Pinpoint the cell where the given text exists, returning its [x, y] midpoint coordinate. 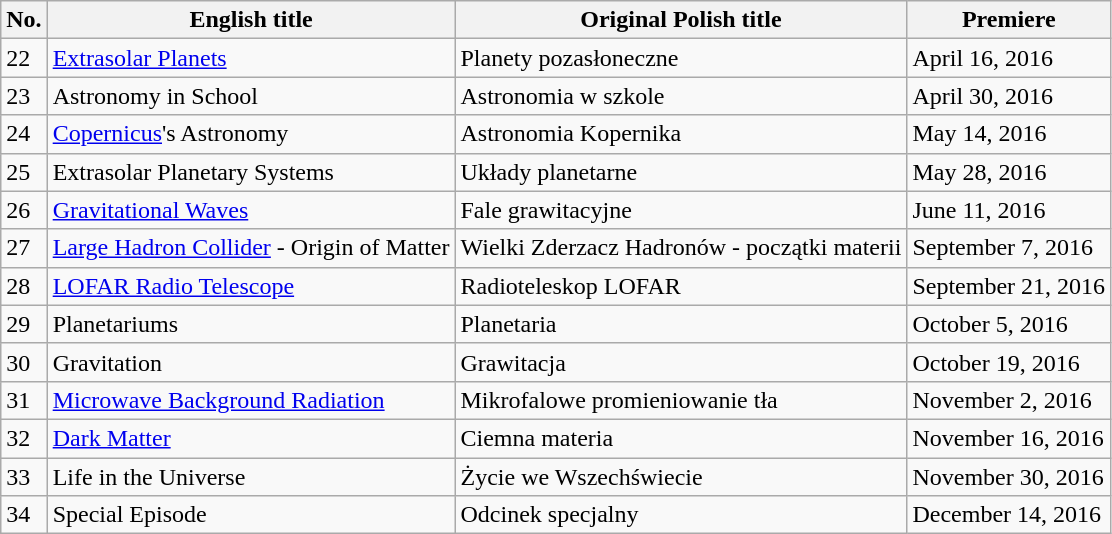
Large Hadron Collider - Origin of Matter [251, 248]
Special Episode [251, 515]
LOFAR Radio Telescope [251, 286]
April 16, 2016 [1009, 58]
Życie we Wszechświecie [681, 477]
Astronomia Kopernika [681, 134]
Dark Matter [251, 438]
Radioteleskop LOFAR [681, 286]
Planetaria [681, 324]
34 [24, 515]
Grawitacja [681, 362]
June 11, 2016 [1009, 210]
27 [24, 248]
Life in the Universe [251, 477]
December 14, 2016 [1009, 515]
November 30, 2016 [1009, 477]
Extrasolar Planets [251, 58]
22 [24, 58]
Premiere [1009, 20]
September 21, 2016 [1009, 286]
October 19, 2016 [1009, 362]
English title [251, 20]
Fale grawitacyjne [681, 210]
Gravitation [251, 362]
Original Polish title [681, 20]
October 5, 2016 [1009, 324]
28 [24, 286]
September 7, 2016 [1009, 248]
23 [24, 96]
Astronomy in School [251, 96]
Microwave Background Radiation [251, 400]
May 14, 2016 [1009, 134]
No. [24, 20]
Planetariums [251, 324]
24 [24, 134]
November 2, 2016 [1009, 400]
29 [24, 324]
Copernicus's Astronomy [251, 134]
Astronomia w szkole [681, 96]
Ciemna materia [681, 438]
November 16, 2016 [1009, 438]
Gravitational Waves [251, 210]
April 30, 2016 [1009, 96]
30 [24, 362]
Wielki Zderzacz Hadronów - początki materii [681, 248]
Extrasolar Planetary Systems [251, 172]
25 [24, 172]
Planety pozasłoneczne [681, 58]
May 28, 2016 [1009, 172]
Układy planetarne [681, 172]
Odcinek specjalny [681, 515]
32 [24, 438]
33 [24, 477]
26 [24, 210]
Mikrofalowe promieniowanie tła [681, 400]
31 [24, 400]
